Determine the [x, y] coordinate at the center of the cell enclosing the given text.  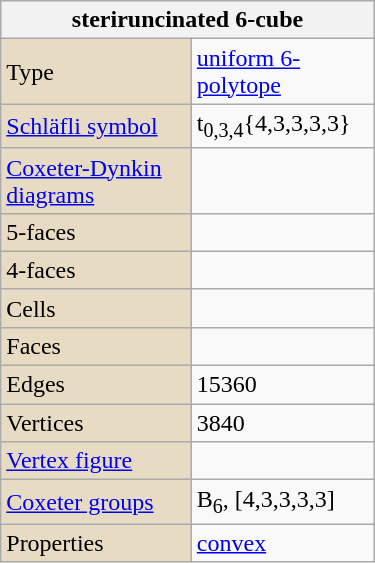
Vertex figure [96, 461]
t0,3,4{4,3,3,3,3} [282, 126]
5-faces [96, 232]
Schläfli symbol [96, 126]
uniform 6-polytope [282, 72]
convex [282, 543]
Edges [96, 385]
Properties [96, 543]
steriruncinated 6-cube [188, 20]
Coxeter-Dynkin diagrams [96, 180]
Type [96, 72]
Faces [96, 346]
Coxeter groups [96, 502]
4-faces [96, 270]
Vertices [96, 423]
3840 [282, 423]
Cells [96, 308]
15360 [282, 385]
B6, [4,3,3,3,3] [282, 502]
